Capture the cell that displays the provided text and extract its (x, y) central coordinate. 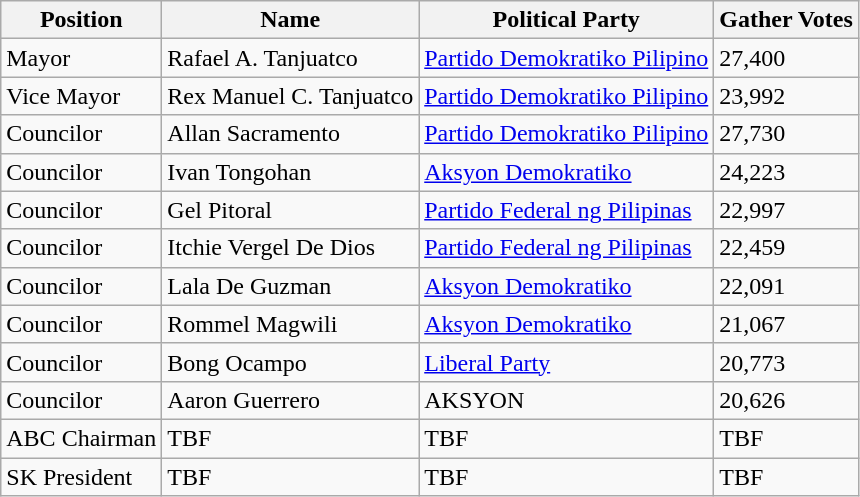
23,992 (786, 96)
Lala De Guzman (290, 286)
Itchie Vergel De Dios (290, 248)
22,459 (786, 248)
Bong Ocampo (290, 362)
Vice Mayor (82, 96)
Allan Sacramento (290, 134)
Liberal Party (566, 362)
Position (82, 20)
Rommel Magwili (290, 324)
20,773 (786, 362)
Gel Pitoral (290, 210)
27,400 (786, 58)
Political Party (566, 20)
22,091 (786, 286)
Aaron Guerrero (290, 400)
Rex Manuel C. Tanjuatco (290, 96)
Name (290, 20)
ABC Chairman (82, 438)
24,223 (786, 172)
20,626 (786, 400)
AKSYON (566, 400)
Rafael A. Tanjuatco (290, 58)
21,067 (786, 324)
SK President (82, 477)
27,730 (786, 134)
Gather Votes (786, 20)
Mayor (82, 58)
Ivan Tongohan (290, 172)
22,997 (786, 210)
